Extract the [X, Y] coordinate from the center of the cell holding the provided text.  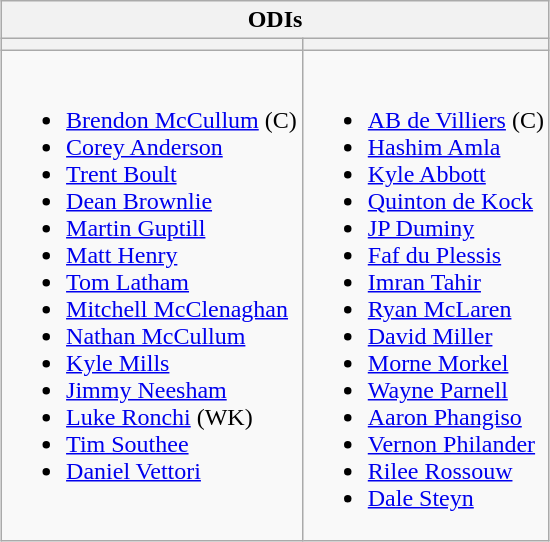
ODIs [276, 20]
